Determine the [x, y] coordinate at the center of the cell enclosing the given text.  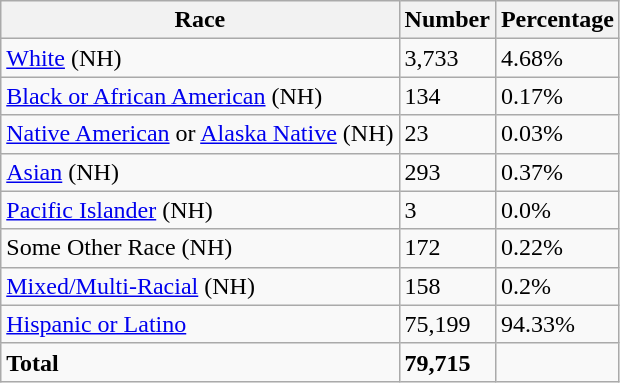
172 [447, 248]
Pacific Islander (NH) [200, 210]
0.22% [557, 248]
3,733 [447, 58]
Number [447, 20]
0.03% [557, 134]
Native American or Alaska Native (NH) [200, 134]
75,199 [447, 324]
Mixed/Multi-Racial (NH) [200, 286]
0.17% [557, 96]
Asian (NH) [200, 172]
0.0% [557, 210]
White (NH) [200, 58]
293 [447, 172]
4.68% [557, 58]
Percentage [557, 20]
Black or African American (NH) [200, 96]
Race [200, 20]
Hispanic or Latino [200, 324]
0.2% [557, 286]
134 [447, 96]
79,715 [447, 362]
23 [447, 134]
Some Other Race (NH) [200, 248]
3 [447, 210]
0.37% [557, 172]
94.33% [557, 324]
158 [447, 286]
Total [200, 362]
